From the cell containing the given text, extract its center point as [X, Y] coordinate. 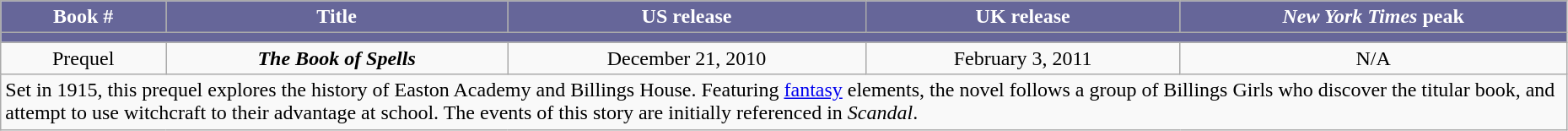
February 3, 2011 [1022, 58]
December 21, 2010 [687, 58]
N/A [1373, 58]
Title [337, 17]
New York Times peak [1373, 17]
US release [687, 17]
Prequel [84, 58]
Book # [84, 17]
The Book of Spells [337, 58]
UK release [1022, 17]
